Extract the (X, Y) coordinate from the center of the cell holding the provided text.  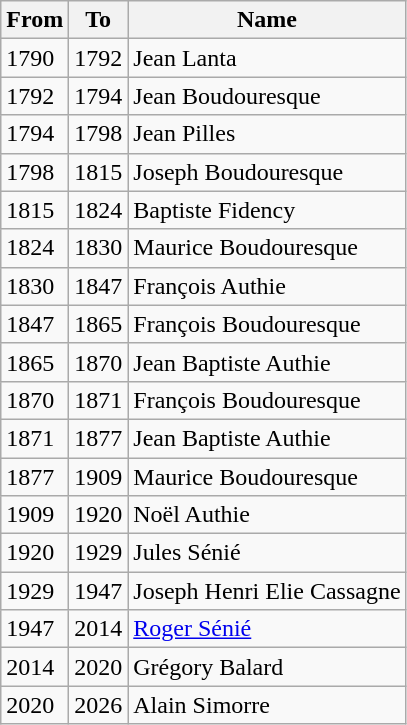
2026 (98, 705)
Name (267, 20)
François Authie (267, 286)
Jean Boudouresque (267, 96)
Joseph Henri Elie Cassagne (267, 591)
Jules Sénié (267, 553)
Alain Simorre (267, 705)
Noël Authie (267, 515)
Roger Sénié (267, 629)
Grégory Balard (267, 667)
1790 (35, 58)
To (98, 20)
Joseph Boudouresque (267, 172)
Jean Pilles (267, 134)
From (35, 20)
Baptiste Fidency (267, 210)
Jean Lanta (267, 58)
